Scan for the cell matching the given text and deliver its (X, Y) coordinate at center. 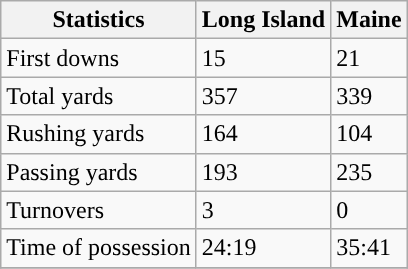
235 (369, 172)
3 (263, 210)
357 (263, 96)
0 (369, 210)
193 (263, 172)
Total yards (99, 96)
35:41 (369, 248)
Maine (369, 20)
Statistics (99, 20)
Time of possession (99, 248)
104 (369, 134)
First downs (99, 58)
21 (369, 58)
Long Island (263, 20)
24:19 (263, 248)
339 (369, 96)
15 (263, 58)
Turnovers (99, 210)
Passing yards (99, 172)
164 (263, 134)
Rushing yards (99, 134)
